Output the (x, y) coordinate of the center of the cell containing the given text.  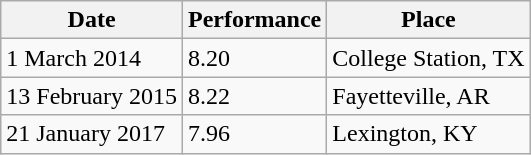
8.20 (254, 58)
College Station, TX (428, 58)
13 February 2015 (92, 96)
Place (428, 20)
7.96 (254, 134)
8.22 (254, 96)
Performance (254, 20)
Fayetteville, AR (428, 96)
21 January 2017 (92, 134)
1 March 2014 (92, 58)
Lexington, KY (428, 134)
Date (92, 20)
